Locate the cell with the specified text and output its [X, Y] center coordinate. 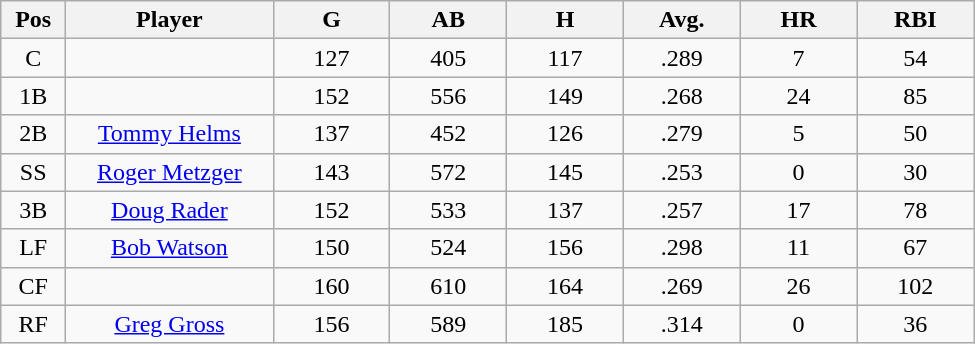
126 [566, 134]
Bob Watson [170, 248]
2B [34, 134]
SS [34, 172]
127 [332, 58]
RF [34, 324]
Pos [34, 20]
185 [566, 324]
452 [448, 134]
RBI [916, 20]
Doug Rader [170, 210]
.269 [682, 286]
.257 [682, 210]
149 [566, 96]
67 [916, 248]
533 [448, 210]
5 [798, 134]
150 [332, 248]
26 [798, 286]
AB [448, 20]
C [34, 58]
24 [798, 96]
164 [566, 286]
.298 [682, 248]
.268 [682, 96]
405 [448, 58]
HR [798, 20]
54 [916, 58]
Player [170, 20]
572 [448, 172]
G [332, 20]
589 [448, 324]
30 [916, 172]
556 [448, 96]
78 [916, 210]
85 [916, 96]
.314 [682, 324]
36 [916, 324]
3B [34, 210]
610 [448, 286]
143 [332, 172]
Avg. [682, 20]
160 [332, 286]
LF [34, 248]
17 [798, 210]
145 [566, 172]
117 [566, 58]
Tommy Helms [170, 134]
Roger Metzger [170, 172]
7 [798, 58]
Greg Gross [170, 324]
CF [34, 286]
.289 [682, 58]
102 [916, 286]
.279 [682, 134]
.253 [682, 172]
1B [34, 96]
11 [798, 248]
524 [448, 248]
H [566, 20]
50 [916, 134]
